Locate the cell with the specified text and output its (x, y) center coordinate. 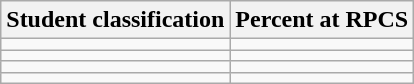
Student classification (116, 20)
Percent at RPCS (322, 20)
